Identify which cell holds the provided text, then report its (x, y) central coordinate. 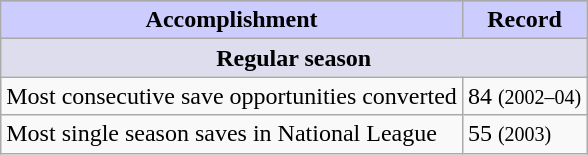
Record (524, 20)
Most single season saves in National League (232, 134)
Accomplishment (232, 20)
55 (2003) (524, 134)
Regular season (294, 58)
Most consecutive save opportunities converted (232, 96)
84 (2002–04) (524, 96)
